Provide the [X, Y] coordinate of the cell's center where the given text is located.  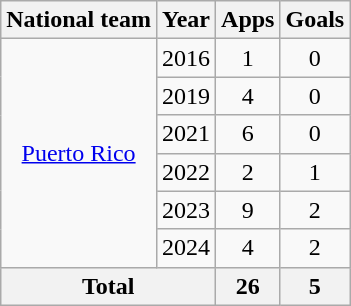
2023 [186, 210]
Goals [315, 20]
2021 [186, 134]
2016 [186, 58]
2024 [186, 248]
Total [108, 286]
Year [186, 20]
26 [248, 286]
National team [79, 20]
5 [315, 286]
Apps [248, 20]
2022 [186, 172]
6 [248, 134]
9 [248, 210]
2019 [186, 96]
Puerto Rico [79, 153]
